Return the (x, y) coordinate for the center point of the cell that contains the specified text.  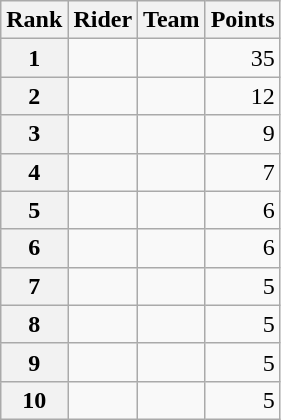
Rank (34, 20)
Rider (103, 20)
12 (242, 96)
3 (34, 134)
8 (34, 324)
Team (172, 20)
10 (34, 400)
2 (34, 96)
Points (242, 20)
35 (242, 58)
4 (34, 172)
1 (34, 58)
